Search for the cell housing the specified text and yield its (X, Y) center coordinate. 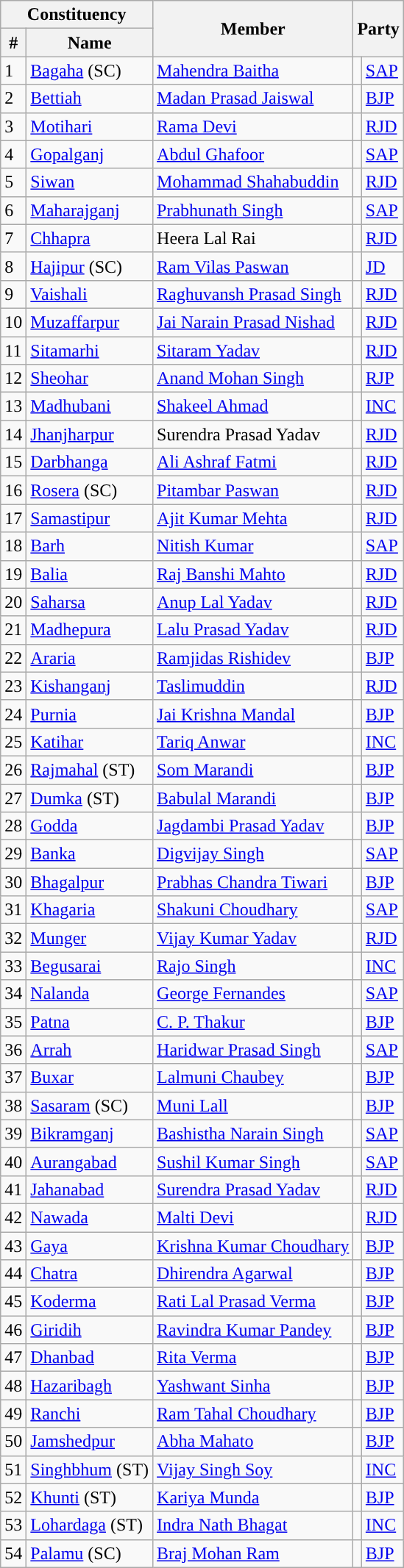
11 (13, 351)
Palamu (SC) (90, 1553)
38 (13, 1106)
Taslimuddin (253, 686)
Begusarai (90, 966)
Rita Verma (253, 1358)
Prabhas Chandra Tiwari (253, 882)
21 (13, 630)
Araria (90, 658)
RJP (383, 379)
Vaishali (90, 294)
Sitaram Yadav (253, 351)
Nitish Kumar (253, 546)
Lohardaga (ST) (90, 1525)
30 (13, 882)
51 (13, 1469)
Madhepura (90, 630)
Arrah (90, 1050)
Kariya Munda (253, 1497)
Jai Krishna Mandal (253, 714)
Abdul Ghafoor (253, 154)
Muni Lall (253, 1106)
5 (13, 182)
Saharsa (90, 602)
Maharajganj (90, 210)
Madan Prasad Jaiswal (253, 99)
Name (90, 43)
35 (13, 1022)
Krishna Kumar Choudhary (253, 1246)
Bikramganj (90, 1134)
Member (253, 29)
28 (13, 826)
15 (13, 462)
Khagaria (90, 910)
54 (13, 1553)
Heera Lal Rai (253, 238)
Mohammad Shahabuddin (253, 182)
C. P. Thakur (253, 1022)
Babulal Marandi (253, 798)
Lalmuni Chaubey (253, 1078)
Dhanbad (90, 1358)
12 (13, 379)
Dumka (ST) (90, 798)
Balia (90, 574)
Braj Mohan Ram (253, 1553)
29 (13, 854)
24 (13, 714)
16 (13, 490)
# (13, 43)
Rajo Singh (253, 966)
Jai Narain Prasad Nishad (253, 322)
17 (13, 518)
Sushil Kumar Singh (253, 1161)
Khunti (ST) (90, 1497)
Rama Devi (253, 126)
Hajipur (SC) (90, 266)
3 (13, 126)
44 (13, 1274)
Nalanda (90, 994)
2 (13, 99)
Ramjidas Rishidev (253, 658)
JD (383, 266)
Chhapra (90, 238)
Sitamarhi (90, 351)
Rosera (SC) (90, 490)
Muzaffarpur (90, 322)
Ajit Kumar Mehta (253, 518)
48 (13, 1386)
Munger (90, 938)
Godda (90, 826)
43 (13, 1246)
Raj Banshi Mahto (253, 574)
Ranchi (90, 1414)
Ravindra Kumar Pandey (253, 1330)
50 (13, 1442)
Jahanabad (90, 1189)
Anand Mohan Singh (253, 379)
Koderma (90, 1302)
Anup Lal Yadav (253, 602)
Abha Mahato (253, 1442)
19 (13, 574)
Gopalganj (90, 154)
31 (13, 910)
Ram Tahal Choudhary (253, 1414)
Singhbhum (ST) (90, 1469)
Sasaram (SC) (90, 1106)
Banka (90, 854)
47 (13, 1358)
Patna (90, 1022)
Digvijay Singh (253, 854)
40 (13, 1161)
Ram Vilas Paswan (253, 266)
Shakuni Choudhary (253, 910)
45 (13, 1302)
Katihar (90, 742)
Mahendra Baitha (253, 71)
20 (13, 602)
Jagdambi Prasad Yadav (253, 826)
Siwan (90, 182)
Nawada (90, 1217)
George Fernandes (253, 994)
22 (13, 658)
Jamshedpur (90, 1442)
Prabhunath Singh (253, 210)
Constituency (77, 15)
Tariq Anwar (253, 742)
Bashistha Narain Singh (253, 1134)
Purnia (90, 714)
Pitambar Paswan (253, 490)
Rajmahal (ST) (90, 770)
53 (13, 1525)
Sheohar (90, 379)
26 (13, 770)
Darbhanga (90, 462)
33 (13, 966)
41 (13, 1189)
52 (13, 1497)
Dhirendra Agarwal (253, 1274)
6 (13, 210)
Lalu Prasad Yadav (253, 630)
32 (13, 938)
18 (13, 546)
42 (13, 1217)
Bettiah (90, 99)
Indra Nath Bhagat (253, 1525)
Bhagalpur (90, 882)
37 (13, 1078)
Aurangabad (90, 1161)
Haridwar Prasad Singh (253, 1050)
8 (13, 266)
13 (13, 407)
Jhanjharpur (90, 434)
39 (13, 1134)
Ali Ashraf Fatmi (253, 462)
27 (13, 798)
36 (13, 1050)
Raghuvansh Prasad Singh (253, 294)
7 (13, 238)
Rati Lal Prasad Verma (253, 1302)
Party (378, 29)
Samastipur (90, 518)
Motihari (90, 126)
Chatra (90, 1274)
14 (13, 434)
Kishanganj (90, 686)
46 (13, 1330)
Giridih (90, 1330)
Bagaha (SC) (90, 71)
49 (13, 1414)
Buxar (90, 1078)
Vijay Kumar Yadav (253, 938)
Hazaribagh (90, 1386)
4 (13, 154)
25 (13, 742)
Vijay Singh Soy (253, 1469)
23 (13, 686)
Yashwant Sinha (253, 1386)
Madhubani (90, 407)
Som Marandi (253, 770)
Barh (90, 546)
1 (13, 71)
9 (13, 294)
Shakeel Ahmad (253, 407)
Gaya (90, 1246)
Malti Devi (253, 1217)
34 (13, 994)
10 (13, 322)
